Search for the cell housing the specified text and yield its (X, Y) center coordinate. 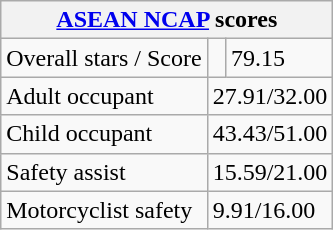
Overall stars / Score (104, 58)
27.91/32.00 (270, 96)
43.43/51.00 (270, 134)
ASEAN NCAP scores (167, 20)
Safety assist (104, 172)
Child occupant (104, 134)
Adult occupant (104, 96)
Motorcyclist safety (104, 210)
9.91/16.00 (270, 210)
15.59/21.00 (270, 172)
79.15 (278, 58)
